Search for the cell housing the specified text and yield its (X, Y) center coordinate. 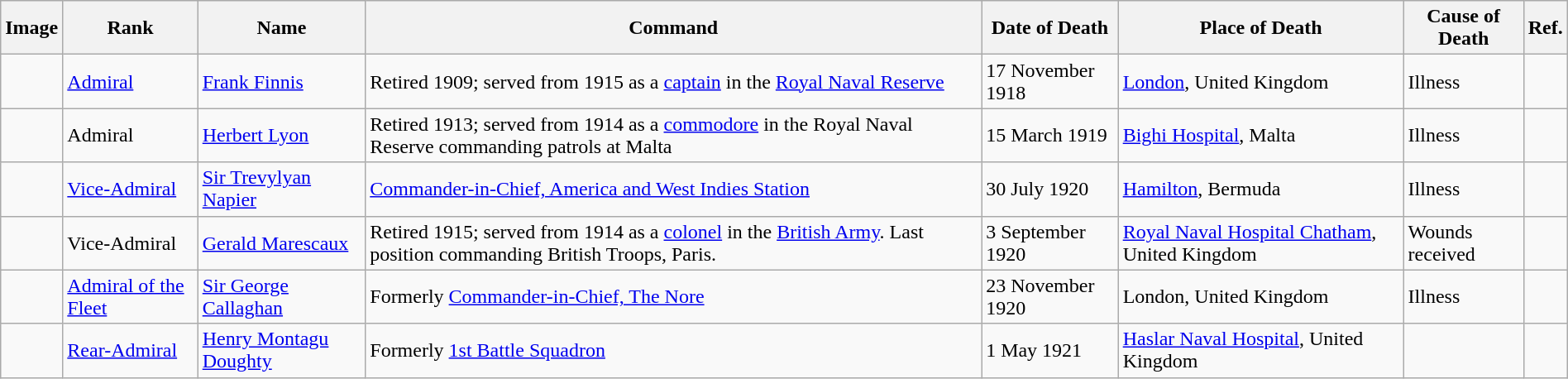
Name (281, 28)
Command (673, 28)
Wounds received (1464, 243)
Hamilton, Bermuda (1260, 189)
Retired 1913; served from 1914 as a commodore in the Royal Naval Reserve commanding patrols at Malta (673, 136)
Bighi Hospital, Malta (1260, 136)
Haslar Naval Hospital, United Kingdom (1260, 351)
Admiral of the Fleet (131, 296)
Sir George Callaghan (281, 296)
Place of Death (1260, 28)
Commander-in-Chief, America and West Indies Station (673, 189)
Rear-Admiral (131, 351)
Date of Death (1050, 28)
Cause of Death (1464, 28)
3 September 1920 (1050, 243)
30 July 1920 (1050, 189)
Retired 1915; served from 1914 as a colonel in the British Army. Last position commanding British Troops, Paris. (673, 243)
Royal Naval Hospital Chatham, United Kingdom (1260, 243)
23 November 1920 (1050, 296)
Herbert Lyon (281, 136)
Frank Finnis (281, 81)
Rank (131, 28)
Ref. (1545, 28)
Henry Montagu Doughty (281, 351)
Sir Trevylyan Napier (281, 189)
17 November 1918 (1050, 81)
Retired 1909; served from 1915 as a captain in the Royal Naval Reserve (673, 81)
Image (31, 28)
1 May 1921 (1050, 351)
15 March 1919 (1050, 136)
Formerly 1st Battle Squadron (673, 351)
Formerly Commander-in-Chief, The Nore (673, 296)
Gerald Marescaux (281, 243)
